Identify which cell holds the provided text, then report its [X, Y] central coordinate. 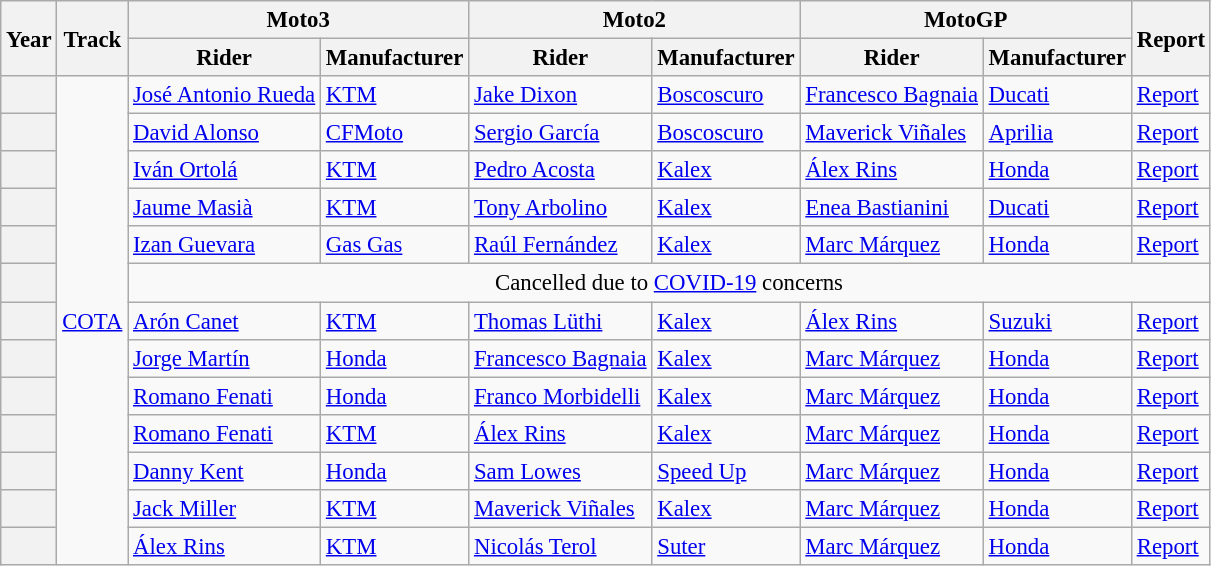
Jack Miller [224, 509]
Sam Lowes [560, 471]
Aprilia [1057, 133]
Franco Morbidelli [560, 396]
Nicolás Terol [560, 546]
Speed Up [726, 471]
Iván Ortolá [224, 170]
Suter [726, 546]
Arón Canet [224, 321]
Jaume Masià [224, 208]
Track [92, 38]
Moto3 [298, 20]
David Alonso [224, 133]
Raúl Fernández [560, 245]
Cancelled due to COVID-19 concerns [670, 283]
COTA [92, 320]
MotoGP [966, 20]
Tony Arbolino [560, 208]
CFMoto [395, 133]
Pedro Acosta [560, 170]
Sergio García [560, 133]
Jake Dixon [560, 95]
Enea Bastianini [892, 208]
Jorge Martín [224, 358]
Izan Guevara [224, 245]
Suzuki [1057, 321]
Moto2 [634, 20]
Thomas Lüthi [560, 321]
Gas Gas [395, 245]
Year [29, 38]
Danny Kent [224, 471]
José Antonio Rueda [224, 95]
